Capture the cell that displays the provided text and extract its (X, Y) central coordinate. 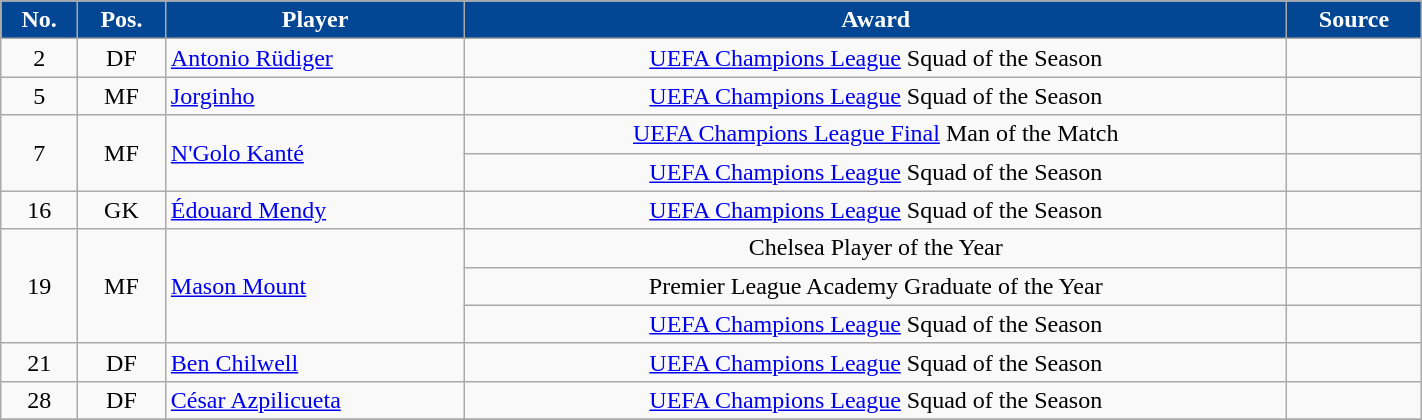
Source (1354, 20)
Édouard Mendy (315, 210)
2 (40, 58)
16 (40, 210)
5 (40, 96)
19 (40, 286)
28 (40, 400)
N'Golo Kanté (315, 153)
21 (40, 362)
César Azpilicueta (315, 400)
No. (40, 20)
Pos. (122, 20)
Award (876, 20)
Mason Mount (315, 286)
Chelsea Player of the Year (876, 248)
Player (315, 20)
Jorginho (315, 96)
UEFA Champions League Final Man of the Match (876, 134)
Antonio Rüdiger (315, 58)
Ben Chilwell (315, 362)
GK (122, 210)
7 (40, 153)
Premier League Academy Graduate of the Year (876, 286)
